Capture the cell that displays the provided text and extract its (X, Y) central coordinate. 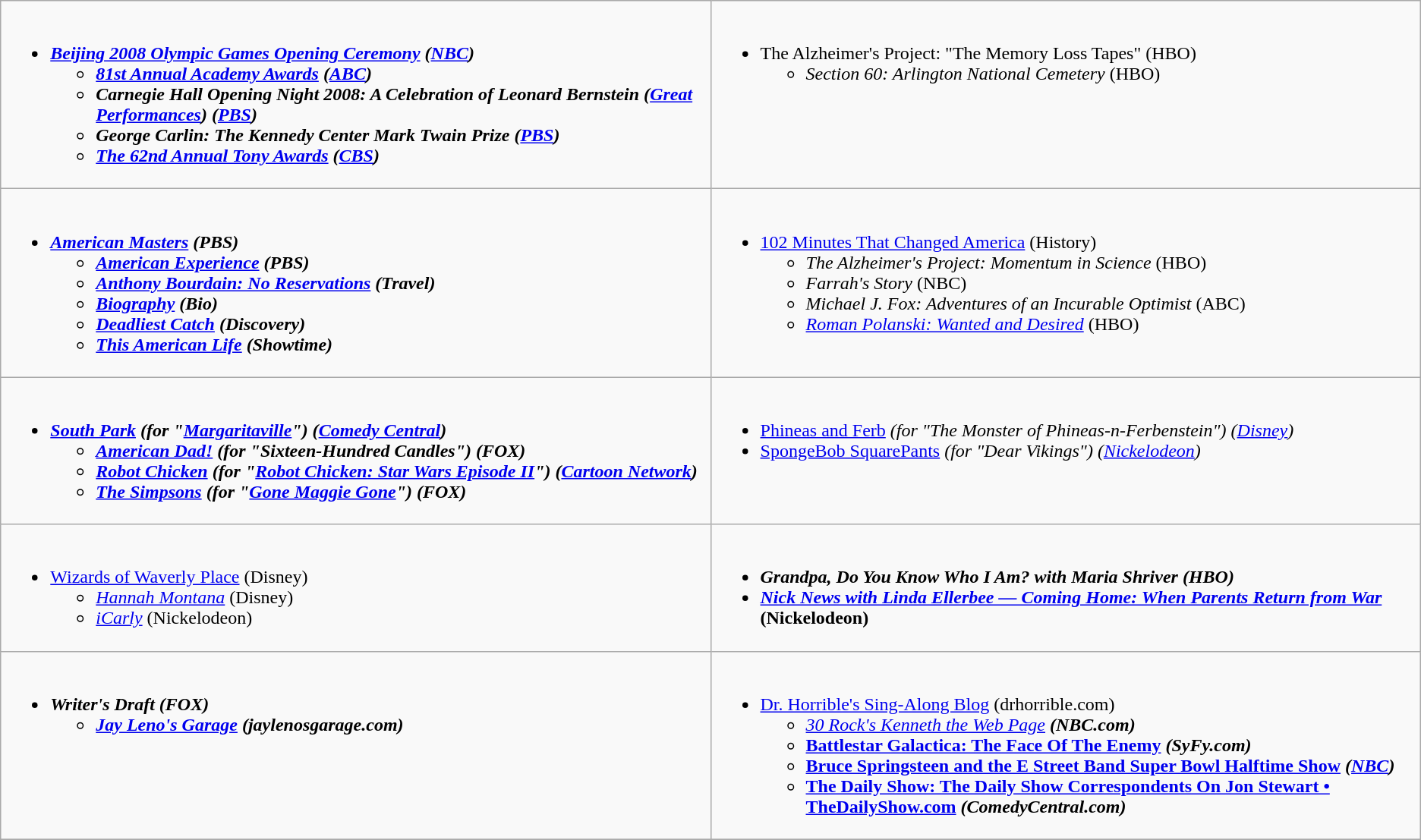
Grandpa, Do You Know Who I Am? with Maria Shriver (HBO)Nick News with Linda Ellerbee — Coming Home: When Parents Return from War (Nickelodeon) (1066, 587)
Phineas and Ferb (for "The Monster of Phineas-n-Ferbenstein") (Disney)SpongeBob SquarePants (for "Dear Vikings") (Nickelodeon) (1066, 451)
Writer's Draft (FOX)Jay Leno's Garage (jaylenosgarage.com) (355, 745)
Wizards of Waverly Place (Disney)Hannah Montana (Disney)iCarly (Nickelodeon) (355, 587)
The Alzheimer's Project: "The Memory Loss Tapes" (HBO)Section 60: Arlington National Cemetery (HBO) (1066, 95)
